Find where the given text appears and provide that cell's center as [x, y] coordinate. 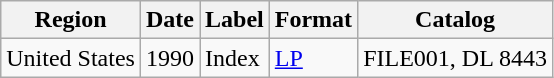
1990 [170, 58]
Region [71, 20]
LP [313, 58]
Format [313, 20]
Catalog [456, 20]
FILE001, DL 8443 [456, 58]
Index [235, 58]
United States [71, 58]
Label [235, 20]
Date [170, 20]
